Capture the cell that displays the provided text and extract its [x, y] central coordinate. 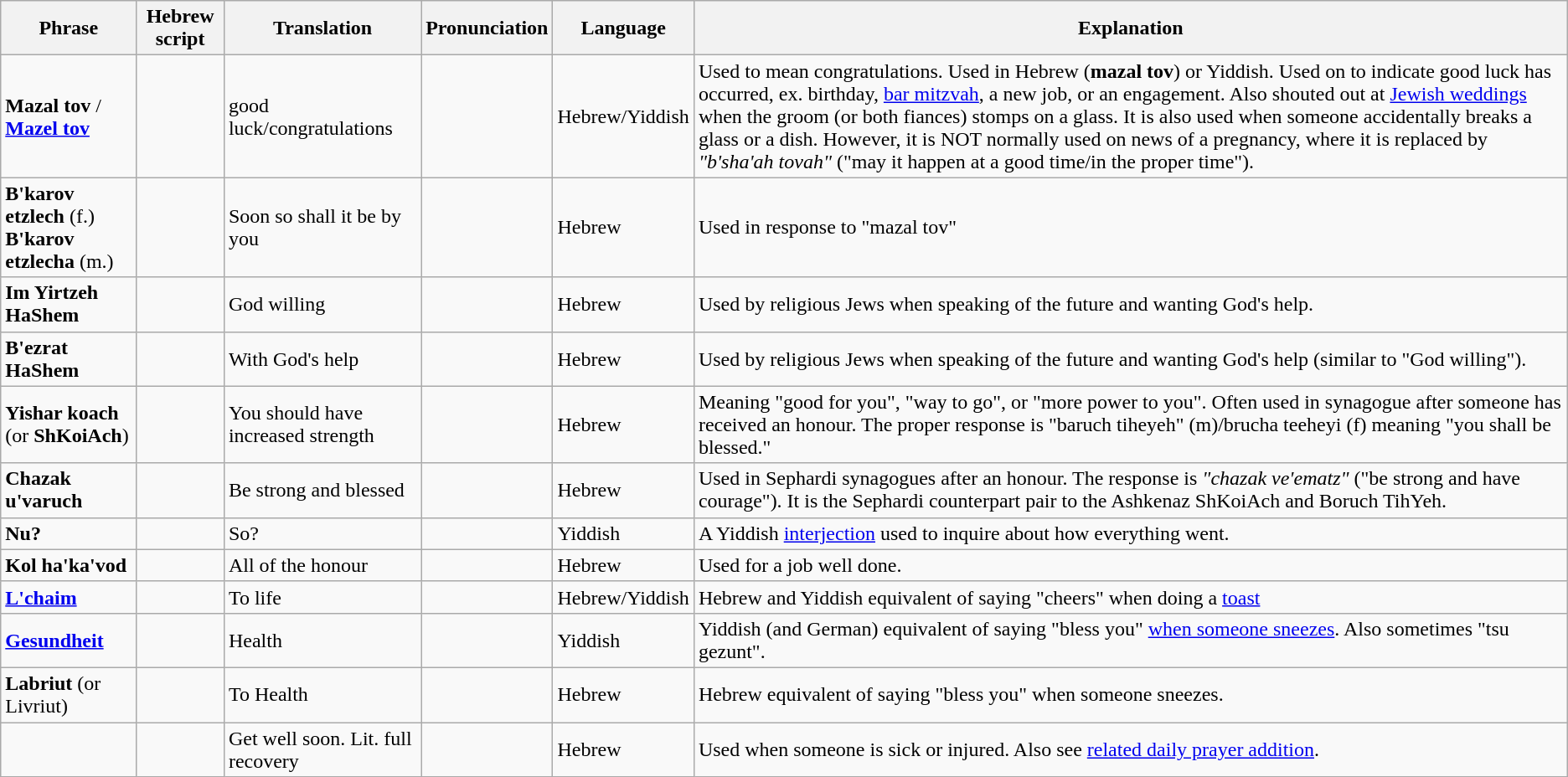
Gesundheit [69, 640]
Used when someone is sick or injured. Also see related daily prayer addition. [1131, 749]
Yiddish (and German) equivalent of saying "bless you" when someone sneezes. Also sometimes "tsu gezunt". [1131, 640]
With God's help [322, 358]
Translation [322, 28]
Health [322, 640]
All of the honour [322, 565]
A Yiddish interjection used to inquire about how everything went. [1131, 533]
Used by religious Jews when speaking of the future and wanting God's help (similar to "God willing"). [1131, 358]
Chazak u'varuch [69, 491]
Used by religious Jews when speaking of the future and wanting God's help. [1131, 305]
L'chaim [69, 597]
To Health [322, 695]
Soon so shall it be by you [322, 228]
Language [623, 28]
Explanation [1131, 28]
Used in response to "mazal tov" [1131, 228]
Pronunciation [487, 28]
You should have increased strength [322, 425]
B'karov etzlech (f.)B'karov etzlecha (m.) [69, 228]
God willing [322, 305]
Nu? [69, 533]
Yishar koach (or ShKoiAch) [69, 425]
Be strong and blessed [322, 491]
Hebrew and Yiddish equivalent of saying "cheers" when doing a toast [1131, 597]
So? [322, 533]
Get well soon. Lit. full recovery [322, 749]
Phrase [69, 28]
good luck/congratulations [322, 116]
Mazal tov / Mazel tov [69, 116]
Used for a job well done. [1131, 565]
Hebrew script [181, 28]
Kol ha'ka'vod [69, 565]
To life [322, 597]
Labriut (or Livriut) [69, 695]
Hebrew equivalent of saying "bless you" when someone sneezes. [1131, 695]
Im Yirtzeh HaShem [69, 305]
B'ezrat HaShem [69, 358]
